Locate the cell with the specified text and output its [X, Y] center coordinate. 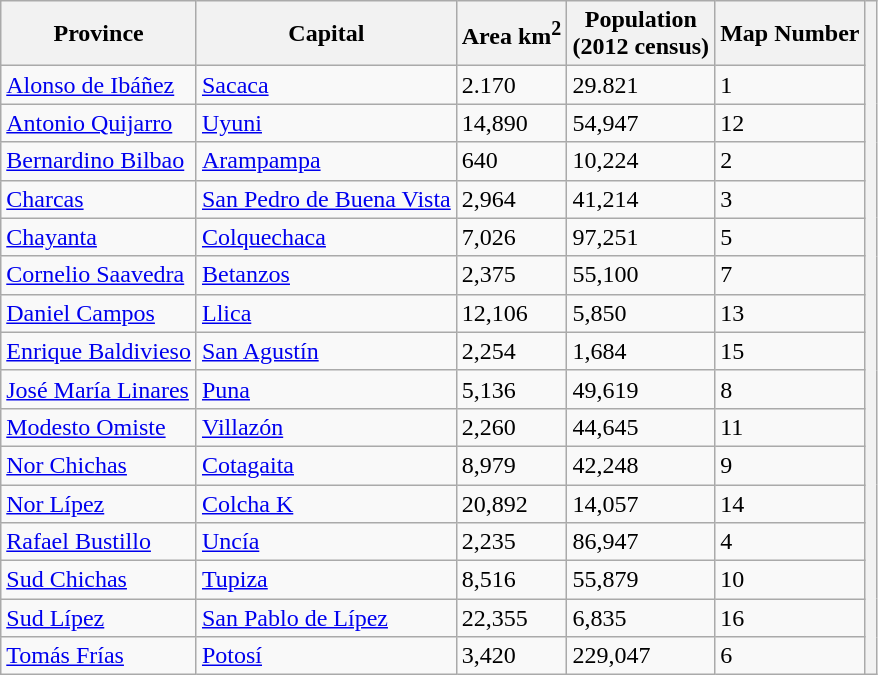
15 [790, 351]
12 [790, 123]
Area km2 [512, 34]
Betanzos [326, 275]
Nor Lípez [99, 503]
Map Number [790, 34]
9 [790, 465]
2,235 [512, 542]
7,026 [512, 237]
San Pablo de Lípez [326, 618]
2,254 [512, 351]
41,214 [641, 199]
Enrique Baldivieso [99, 351]
44,645 [641, 427]
Arampampa [326, 161]
14,057 [641, 503]
Province [99, 34]
San Pedro de Buena Vista [326, 199]
13 [790, 313]
Chayanta [99, 237]
Rafael Bustillo [99, 542]
Alonso de Ibáñez [99, 85]
4 [790, 542]
54,947 [641, 123]
2,260 [512, 427]
6 [790, 656]
6,835 [641, 618]
640 [512, 161]
José María Linares [99, 389]
Nor Chichas [99, 465]
11 [790, 427]
Tomás Frías [99, 656]
Colcha K [326, 503]
2,375 [512, 275]
29.821 [641, 85]
Tupiza [326, 580]
5,136 [512, 389]
Uncía [326, 542]
20,892 [512, 503]
Bernardino Bilbao [99, 161]
49,619 [641, 389]
Capital [326, 34]
5 [790, 237]
Llica [326, 313]
Sacaca [326, 85]
1,684 [641, 351]
8,516 [512, 580]
12,106 [512, 313]
Charcas [99, 199]
97,251 [641, 237]
Potosí [326, 656]
Cotagaita [326, 465]
10 [790, 580]
Villazón [326, 427]
Cornelio Saavedra [99, 275]
Colquechaca [326, 237]
Population (2012 census) [641, 34]
16 [790, 618]
Antonio Quijarro [99, 123]
86,947 [641, 542]
2 [790, 161]
Daniel Campos [99, 313]
Uyuni [326, 123]
14 [790, 503]
1 [790, 85]
Sud Lípez [99, 618]
42,248 [641, 465]
55,879 [641, 580]
10,224 [641, 161]
3 [790, 199]
14,890 [512, 123]
Modesto Omiste [99, 427]
229,047 [641, 656]
Sud Chichas [99, 580]
5,850 [641, 313]
2.170 [512, 85]
Puna [326, 389]
7 [790, 275]
2,964 [512, 199]
55,100 [641, 275]
22,355 [512, 618]
3,420 [512, 656]
8,979 [512, 465]
San Agustín [326, 351]
8 [790, 389]
